Extract the [x, y] coordinate from the center of the cell holding the provided text.  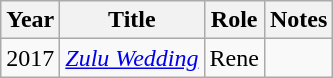
2017 [30, 58]
Rene [234, 58]
Zulu Wedding [132, 58]
Role [234, 20]
Year [30, 20]
Notes [298, 20]
Title [132, 20]
